Detect which cell encompasses the target text, then output its [X, Y] center coordinate. 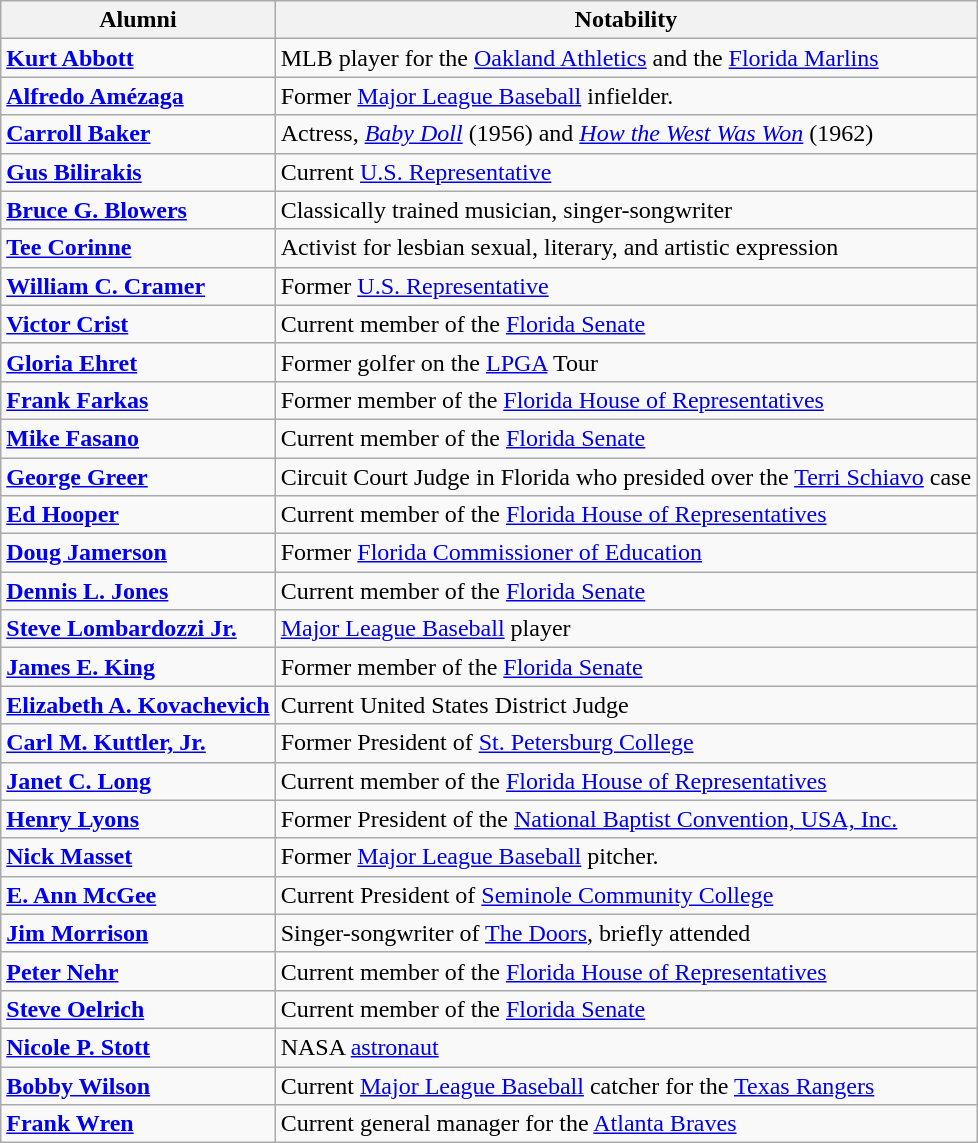
Gloria Ehret [138, 362]
MLB player for the Oakland Athletics and the Florida Marlins [626, 58]
Alumni [138, 20]
James E. King [138, 667]
Former President of the National Baptist Convention, USA, Inc. [626, 819]
E. Ann McGee [138, 895]
Victor Crist [138, 324]
Nick Masset [138, 857]
Steve Oelrich [138, 1009]
Current President of Seminole Community College [626, 895]
Frank Wren [138, 1124]
Janet C. Long [138, 781]
Actress, Baby Doll (1956) and How the West Was Won (1962) [626, 134]
Singer-songwriter of The Doors, briefly attended [626, 933]
William C. Cramer [138, 286]
Former Major League Baseball infielder. [626, 96]
NASA astronaut [626, 1047]
Henry Lyons [138, 819]
Steve Lombardozzi Jr. [138, 629]
Former U.S. Representative [626, 286]
Nicole P. Stott [138, 1047]
Current United States District Judge [626, 705]
Frank Farkas [138, 400]
Current Major League Baseball catcher for the Texas Rangers [626, 1085]
Former Florida Commissioner of Education [626, 553]
George Greer [138, 477]
Activist for lesbian sexual, literary, and artistic expression [626, 248]
Notability [626, 20]
Current general manager for the Atlanta Braves [626, 1124]
Jim Morrison [138, 933]
Bobby Wilson [138, 1085]
Dennis L. Jones [138, 591]
Former President of St. Petersburg College [626, 743]
Major League Baseball player [626, 629]
Current U.S. Representative [626, 172]
Former member of the Florida House of Representatives [626, 400]
Classically trained musician, singer-songwriter [626, 210]
Kurt Abbott [138, 58]
Carroll Baker [138, 134]
Carl M. Kuttler, Jr. [138, 743]
Former golfer on the LPGA Tour [626, 362]
Circuit Court Judge in Florida who presided over the Terri Schiavo case [626, 477]
Doug Jamerson [138, 553]
Mike Fasano [138, 438]
Peter Nehr [138, 971]
Elizabeth A. Kovachevich [138, 705]
Former Major League Baseball pitcher. [626, 857]
Tee Corinne [138, 248]
Former member of the Florida Senate [626, 667]
Gus Bilirakis [138, 172]
Bruce G. Blowers [138, 210]
Alfredo Amézaga [138, 96]
Ed Hooper [138, 515]
